Provide the [x, y] coordinate of the cell's center where the given text is located.  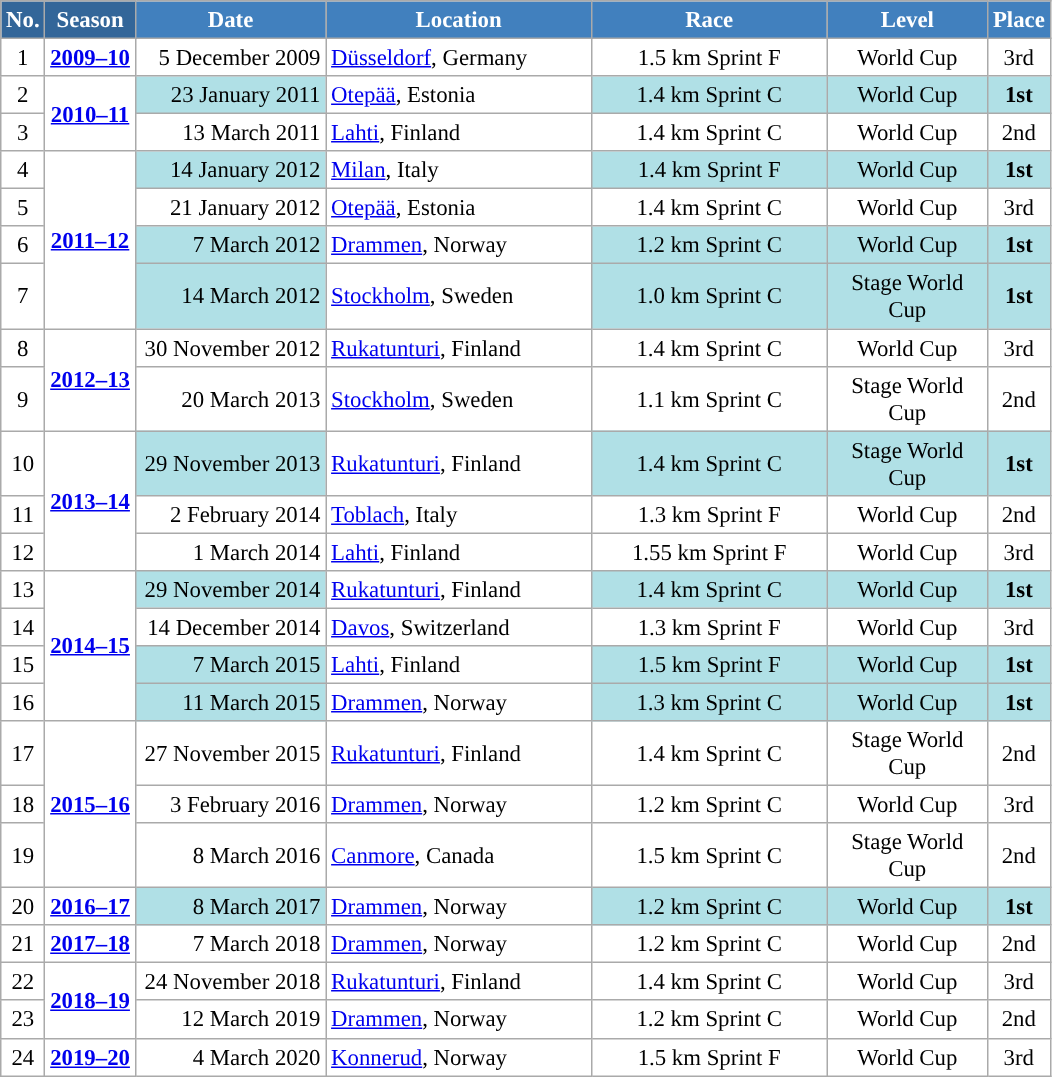
1 [23, 58]
2014–15 [90, 646]
17 [23, 754]
7 [23, 296]
8 March 2016 [230, 856]
20 [23, 907]
15 [23, 665]
Date [230, 20]
2019–20 [90, 1057]
1 March 2014 [230, 552]
12 [23, 552]
11 March 2015 [230, 702]
Konnerud, Norway [459, 1057]
2013–14 [90, 501]
2017–18 [90, 944]
6 [23, 245]
7 March 2015 [230, 665]
Level [908, 20]
3 February 2016 [230, 805]
1.0 km Sprint C [709, 296]
13 [23, 590]
22 [23, 982]
3 [23, 133]
21 January 2012 [230, 208]
29 November 2013 [230, 464]
14 December 2014 [230, 627]
2012–13 [90, 380]
1.5 km Sprint C [709, 856]
7 March 2012 [230, 245]
2016–17 [90, 907]
1.3 km Sprint C [709, 702]
14 [23, 627]
14 March 2012 [230, 296]
2018–19 [90, 1000]
29 November 2014 [230, 590]
2009–10 [90, 58]
1.55 km Sprint F [709, 552]
2011–12 [90, 240]
23 January 2011 [230, 95]
24 November 2018 [230, 982]
1.4 km Sprint F [709, 170]
5 December 2009 [230, 58]
4 [23, 170]
7 March 2018 [230, 944]
4 March 2020 [230, 1057]
20 March 2013 [230, 398]
5 [23, 208]
Race [709, 20]
14 January 2012 [230, 170]
11 [23, 514]
Place [1019, 20]
Canmore, Canada [459, 856]
No. [23, 20]
12 March 2019 [230, 1020]
13 March 2011 [230, 133]
27 November 2015 [230, 754]
19 [23, 856]
2 February 2014 [230, 514]
Toblach, Italy [459, 514]
Düsseldorf, Germany [459, 58]
9 [23, 398]
8 [23, 348]
Milan, Italy [459, 170]
1.1 km Sprint C [709, 398]
Season [90, 20]
2010–11 [90, 114]
2 [23, 95]
30 November 2012 [230, 348]
24 [23, 1057]
Location [459, 20]
10 [23, 464]
21 [23, 944]
8 March 2017 [230, 907]
18 [23, 805]
23 [23, 1020]
Davos, Switzerland [459, 627]
16 [23, 702]
2015–16 [90, 804]
